Return the [X, Y] coordinate for the center point of the cell that contains the specified text.  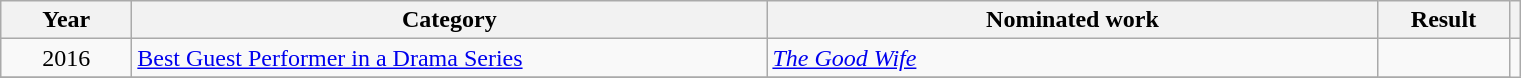
Result [1444, 20]
Nominated work [1072, 20]
Best Guest Performer in a Drama Series [450, 58]
2016 [66, 58]
Category [450, 20]
Year [66, 20]
The Good Wife [1072, 58]
